From the cell containing the given text, extract its center point as [x, y] coordinate. 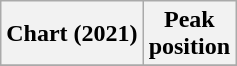
Peakposition [189, 34]
Chart (2021) [72, 34]
